Capture the cell that displays the provided text and extract its [X, Y] central coordinate. 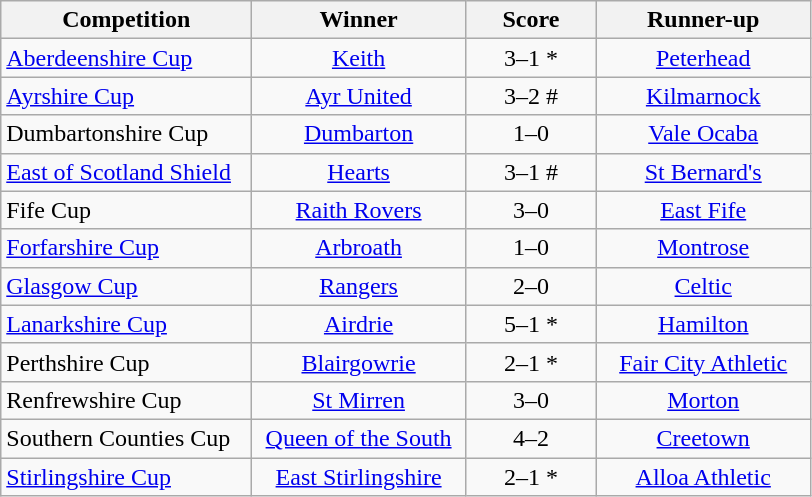
Kilmarnock [703, 96]
East Stirlingshire [359, 477]
East of Scotland Shield [126, 172]
Peterhead [703, 58]
Hearts [359, 172]
Rangers [359, 286]
Lanarkshire Cup [126, 324]
Renfrewshire Cup [126, 400]
Ayr United [359, 96]
5–1 * [530, 324]
Celtic [703, 286]
2–0 [530, 286]
St Mirren [359, 400]
Dumbartonshire Cup [126, 134]
Perthshire Cup [126, 362]
4–2 [530, 438]
St Bernard's [703, 172]
Arbroath [359, 248]
Creetown [703, 438]
Dumbarton [359, 134]
Keith [359, 58]
Morton [703, 400]
Aberdeenshire Cup [126, 58]
Score [530, 20]
Airdrie [359, 324]
Ayrshire Cup [126, 96]
Vale Ocaba [703, 134]
Raith Rovers [359, 210]
Southern Counties Cup [126, 438]
3–1 * [530, 58]
Glasgow Cup [126, 286]
Alloa Athletic [703, 477]
Competition [126, 20]
Montrose [703, 248]
Runner-up [703, 20]
Hamilton [703, 324]
Forfarshire Cup [126, 248]
Winner [359, 20]
Queen of the South [359, 438]
East Fife [703, 210]
3–1 # [530, 172]
Stirlingshire Cup [126, 477]
Fife Cup [126, 210]
Fair City Athletic [703, 362]
Blairgowrie [359, 362]
3–2 # [530, 96]
